Return [x, y] of the center of cell containing provided text 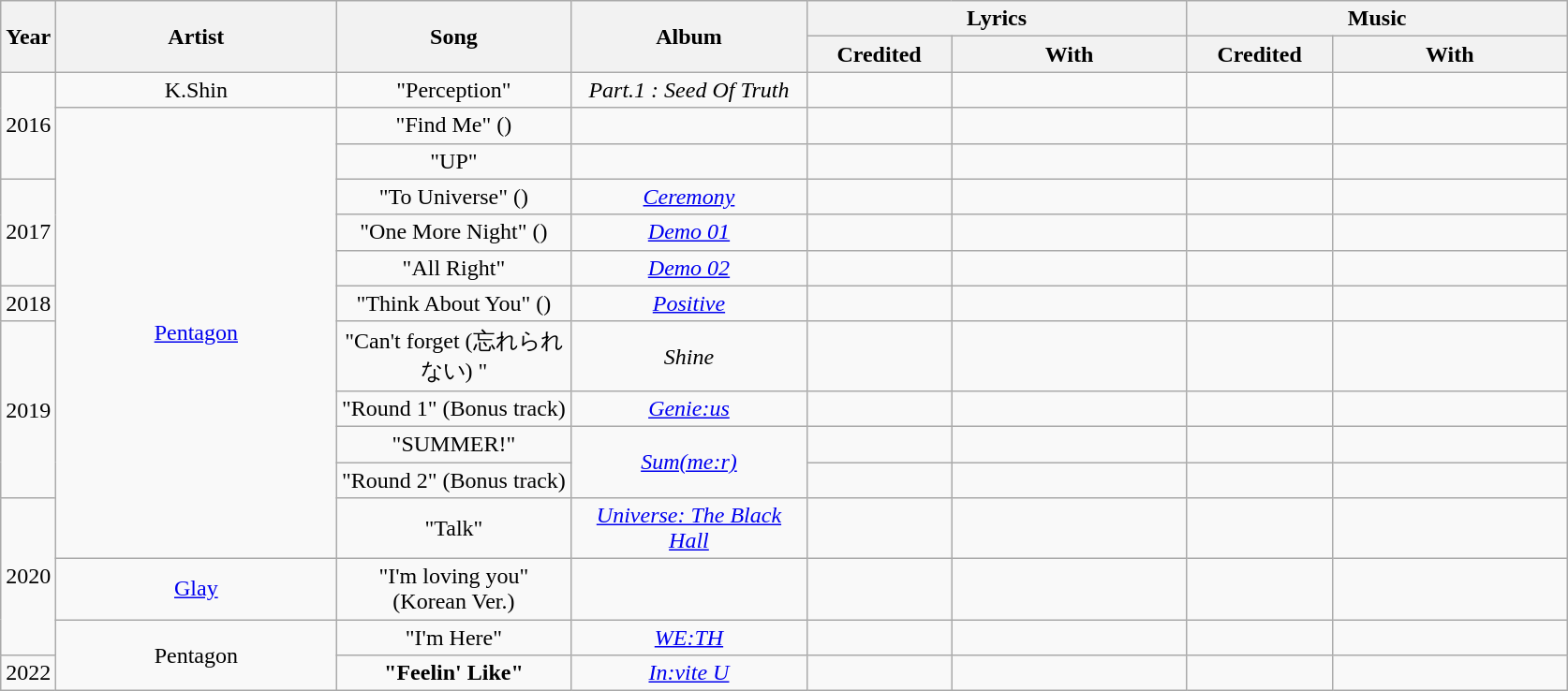
Album [689, 37]
2019 [28, 409]
"UP" [453, 161]
Demo 01 [689, 232]
"Can't forget (忘れられない) " [453, 356]
"All Right" [453, 268]
Part.1 : Seed Of Truth [689, 90]
2022 [28, 673]
"Talk" [453, 528]
Genie:us [689, 408]
Demo 02 [689, 268]
"Find Me" () [453, 125]
Universe: The Black Hall [689, 528]
"To Universe" () [453, 197]
"Think About You" () [453, 303]
Positive [689, 303]
2018 [28, 303]
Lyrics [997, 19]
"One More Night" () [453, 232]
Song [453, 37]
2017 [28, 232]
"I'm Here" [453, 638]
Music [1377, 19]
Year [28, 37]
2020 [28, 577]
"Perception" [453, 90]
Glay [197, 590]
"SUMMER!" [453, 444]
"Feelin' Like" [453, 673]
2016 [28, 125]
K.Shin [197, 90]
"I'm loving you" (Korean Ver.) [453, 590]
"Round 1" (Bonus track) [453, 408]
Sum(me:r) [689, 462]
Shine [689, 356]
"Round 2" (Bonus track) [453, 480]
In:vite U [689, 673]
WE:TH [689, 638]
Ceremony [689, 197]
Artist [197, 37]
